Capture the cell that displays the provided text and extract its [x, y] central coordinate. 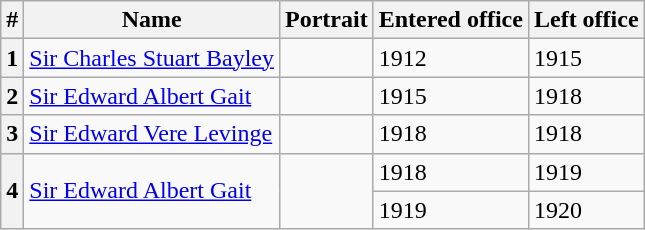
Entered office [450, 20]
Portrait [327, 20]
1912 [450, 58]
1 [12, 58]
Left office [586, 20]
# [12, 20]
1920 [586, 210]
Sir Edward Vere Levinge [152, 134]
Sir Charles Stuart Bayley [152, 58]
2 [12, 96]
Name [152, 20]
4 [12, 191]
3 [12, 134]
